Determine the [x, y] coordinate at the center of the cell enclosing the given text.  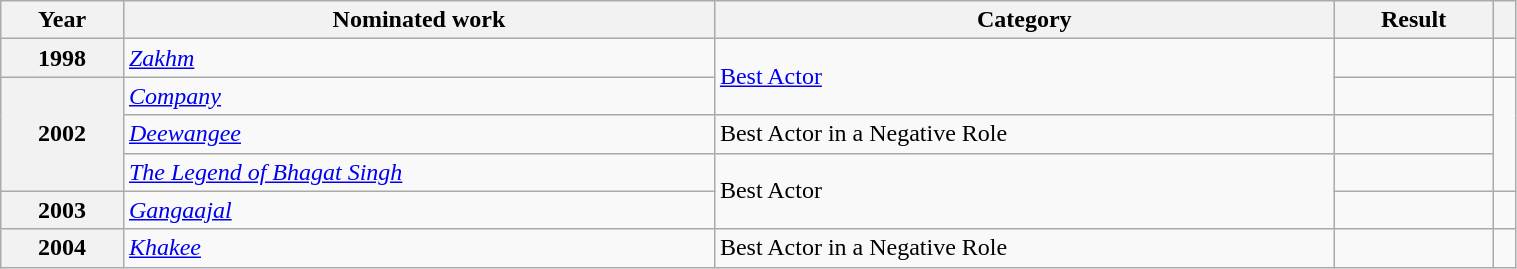
Year [62, 20]
Category [1024, 20]
Khakee [418, 248]
Company [418, 96]
Gangaajal [418, 210]
Deewangee [418, 134]
Zakhm [418, 58]
The Legend of Bhagat Singh [418, 172]
1998 [62, 58]
2003 [62, 210]
2002 [62, 134]
Nominated work [418, 20]
2004 [62, 248]
Result [1414, 20]
